Identify which cell holds the provided text, then report its (x, y) central coordinate. 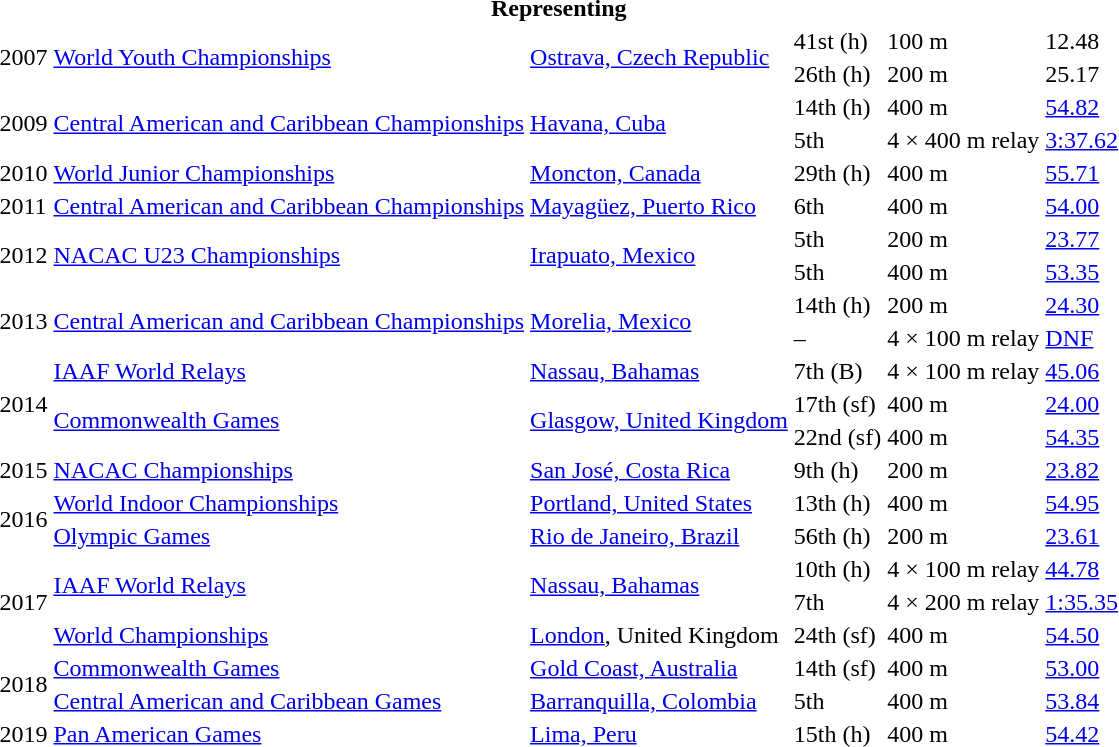
7th (837, 602)
22nd (sf) (837, 437)
Glasgow, United Kingdom (660, 420)
Central American and Caribbean Games (289, 701)
Mayagüez, Puerto Rico (660, 206)
6th (837, 206)
NACAC Championships (289, 470)
4 × 400 m relay (964, 140)
Rio de Janeiro, Brazil (660, 536)
World Championships (289, 635)
14th (sf) (837, 668)
41st (h) (837, 41)
26th (h) (837, 74)
Moncton, Canada (660, 173)
17th (sf) (837, 404)
World Junior Championships (289, 173)
10th (h) (837, 569)
24th (sf) (837, 635)
4 × 200 m relay (964, 602)
100 m (964, 41)
9th (h) (837, 470)
World Indoor Championships (289, 503)
World Youth Championships (289, 58)
Olympic Games (289, 536)
Ostrava, Czech Republic (660, 58)
NACAC U23 Championships (289, 256)
Morelia, Mexico (660, 322)
29th (h) (837, 173)
– (837, 338)
Gold Coast, Australia (660, 668)
London, United Kingdom (660, 635)
Barranquilla, Colombia (660, 701)
Portland, United States (660, 503)
Irapuato, Mexico (660, 256)
7th (B) (837, 371)
13th (h) (837, 503)
Havana, Cuba (660, 124)
San José, Costa Rica (660, 470)
56th (h) (837, 536)
